For the text-containing cell, return its midpoint in [X, Y] coordinate format. 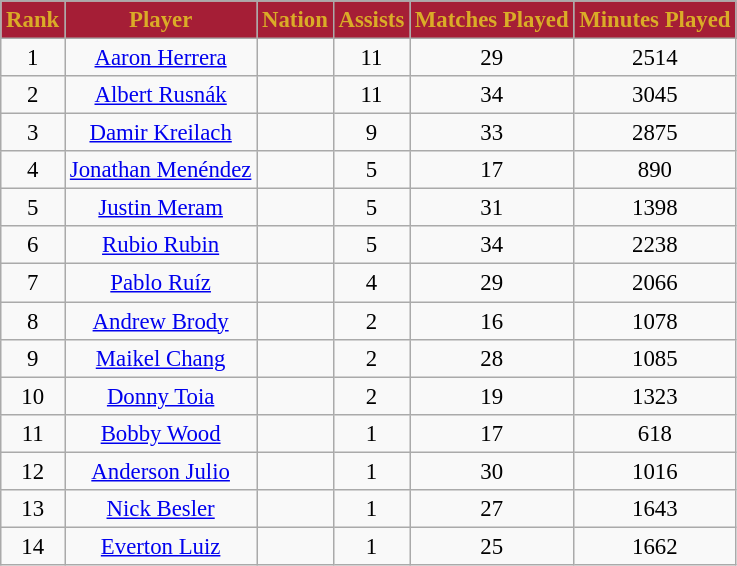
28 [492, 358]
Minutes Played [655, 20]
Donny Toia [161, 396]
3045 [655, 95]
1398 [655, 208]
2238 [655, 245]
1643 [655, 509]
16 [492, 321]
Damir Kreilach [161, 133]
Rubio Rubin [161, 245]
Justin Meram [161, 208]
Andrew Brody [161, 321]
2066 [655, 283]
10 [33, 396]
Albert Rusnák [161, 95]
2514 [655, 58]
Matches Played [492, 20]
2875 [655, 133]
30 [492, 471]
Maikel Chang [161, 358]
Rank [33, 20]
13 [33, 509]
1323 [655, 396]
Bobby Wood [161, 433]
6 [33, 245]
Nick Besler [161, 509]
Jonathan Menéndez [161, 170]
Player [161, 20]
1016 [655, 471]
14 [33, 546]
27 [492, 509]
Pablo Ruíz [161, 283]
1078 [655, 321]
1662 [655, 546]
7 [33, 283]
Anderson Julio [161, 471]
1085 [655, 358]
890 [655, 170]
Everton Luiz [161, 546]
8 [33, 321]
Aaron Herrera [161, 58]
25 [492, 546]
618 [655, 433]
Nation [295, 20]
12 [33, 471]
19 [492, 396]
3 [33, 133]
Assists [371, 20]
33 [492, 133]
31 [492, 208]
